Find where the given text appears and provide that cell's center as [x, y] coordinate. 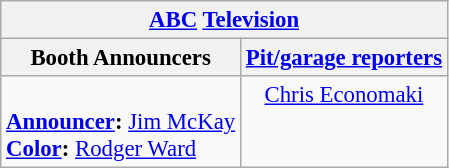
Announcer: Jim McKay Color: Rodger Ward [121, 122]
Booth Announcers [121, 58]
Chris Economaki [344, 122]
Pit/garage reporters [344, 58]
ABC Television [224, 20]
